Search for the cell housing the specified text and yield its [x, y] center coordinate. 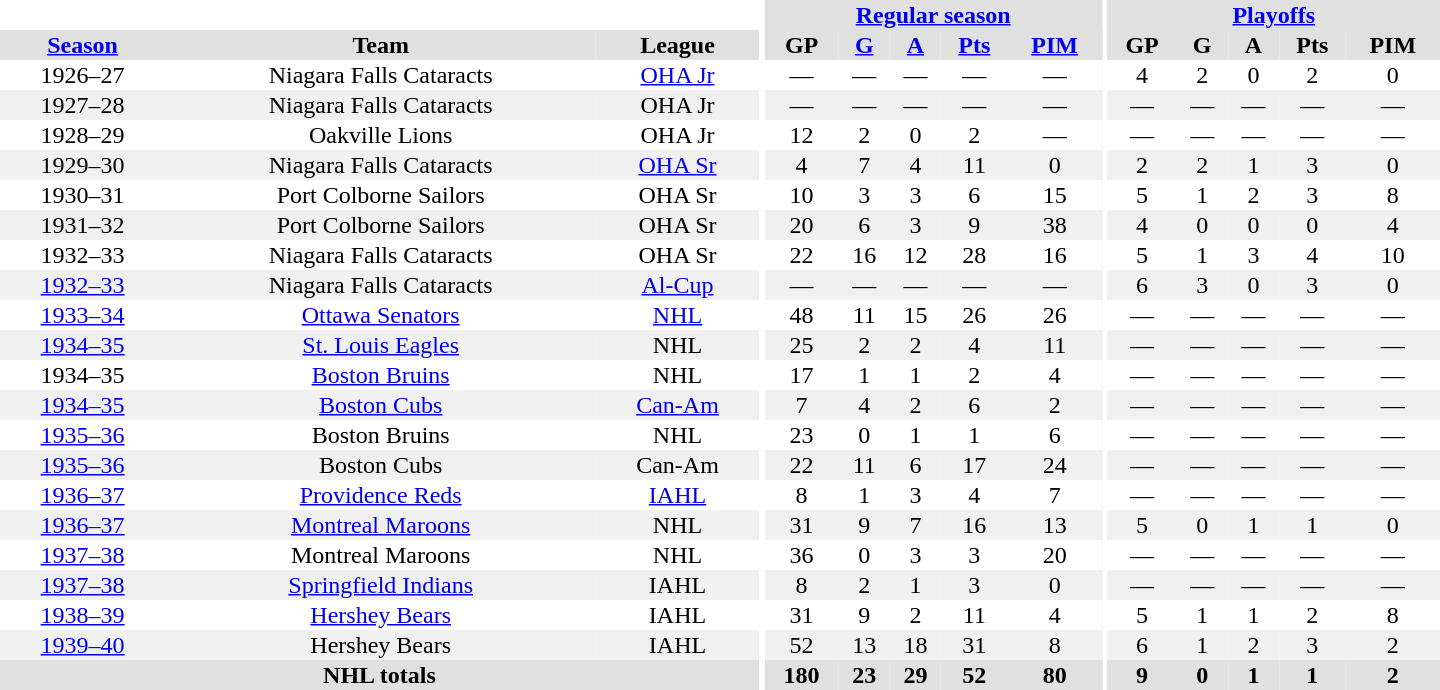
28 [974, 255]
25 [802, 345]
18 [916, 645]
Al-Cup [678, 285]
1926–27 [82, 75]
180 [802, 675]
Springfield Indians [380, 585]
1930–31 [82, 195]
NHL totals [380, 675]
1931–32 [82, 225]
Providence Reds [380, 495]
1938–39 [82, 615]
Team [380, 45]
29 [916, 675]
Season [82, 45]
24 [1055, 465]
1928–29 [82, 135]
36 [802, 555]
Playoffs [1274, 15]
1933–34 [82, 315]
Oakville Lions [380, 135]
38 [1055, 225]
80 [1055, 675]
48 [802, 315]
League [678, 45]
Ottawa Senators [380, 315]
1929–30 [82, 165]
St. Louis Eagles [380, 345]
Regular season [934, 15]
1927–28 [82, 105]
1939–40 [82, 645]
